From the cell containing the given text, extract its center point as [X, Y] coordinate. 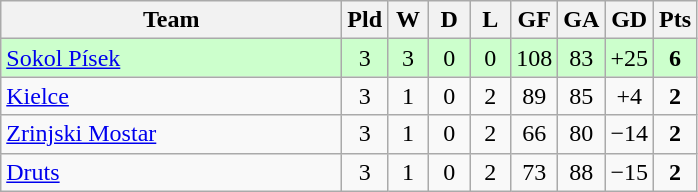
Kielce [172, 96]
+4 [630, 96]
Zrinjski Mostar [172, 134]
Druts [172, 172]
W [408, 20]
L [490, 20]
89 [534, 96]
Team [172, 20]
85 [582, 96]
66 [534, 134]
83 [582, 58]
GF [534, 20]
−15 [630, 172]
GA [582, 20]
−14 [630, 134]
Pld [365, 20]
Pts [674, 20]
73 [534, 172]
80 [582, 134]
GD [630, 20]
+25 [630, 58]
6 [674, 58]
D [450, 20]
88 [582, 172]
108 [534, 58]
Sokol Písek [172, 58]
